Capture the cell that displays the provided text and extract its [X, Y] central coordinate. 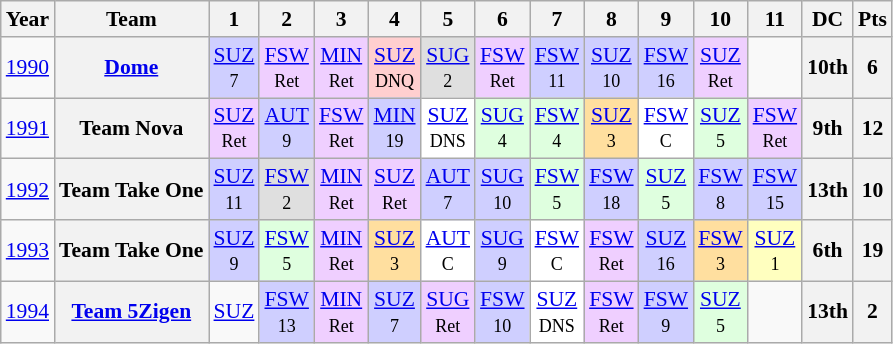
FSW4 [558, 128]
DC [828, 19]
FSW10 [502, 312]
AUT9 [286, 128]
FSW18 [612, 190]
6th [828, 250]
1993 [28, 250]
4 [394, 19]
SUZ11 [234, 190]
1992 [28, 190]
FSW8 [720, 190]
FSW13 [286, 312]
SUZ1 [776, 250]
Dome [131, 68]
FSW2 [286, 190]
SUZ16 [666, 250]
12 [872, 128]
1990 [28, 68]
Team [131, 19]
SUZ10 [612, 68]
FSW16 [666, 68]
SUGRet [448, 312]
9th [828, 128]
SUZDNQ [394, 68]
SUG10 [502, 190]
9 [666, 19]
19 [872, 250]
1994 [28, 312]
SUG2 [448, 68]
Year [28, 19]
FSW11 [558, 68]
FSW9 [666, 312]
AUTC [448, 250]
1 [234, 19]
3 [342, 19]
10th [828, 68]
MIN19 [394, 128]
FSW15 [776, 190]
FSW3 [720, 250]
SUG9 [502, 250]
1991 [28, 128]
8 [612, 19]
SUZ [234, 312]
SUG4 [502, 128]
7 [558, 19]
Team 5Zigen [131, 312]
Pts [872, 19]
AUT7 [448, 190]
11 [776, 19]
Team Nova [131, 128]
5 [448, 19]
SUZ9 [234, 250]
